Return [x, y] of the center of cell containing provided text 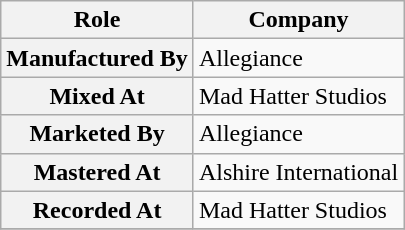
Mastered At [98, 172]
Marketed By [98, 134]
Manufactured By [98, 58]
Company [298, 20]
Alshire International [298, 172]
Recorded At [98, 210]
Role [98, 20]
Mixed At [98, 96]
